Return (x, y) of the center of cell containing provided text 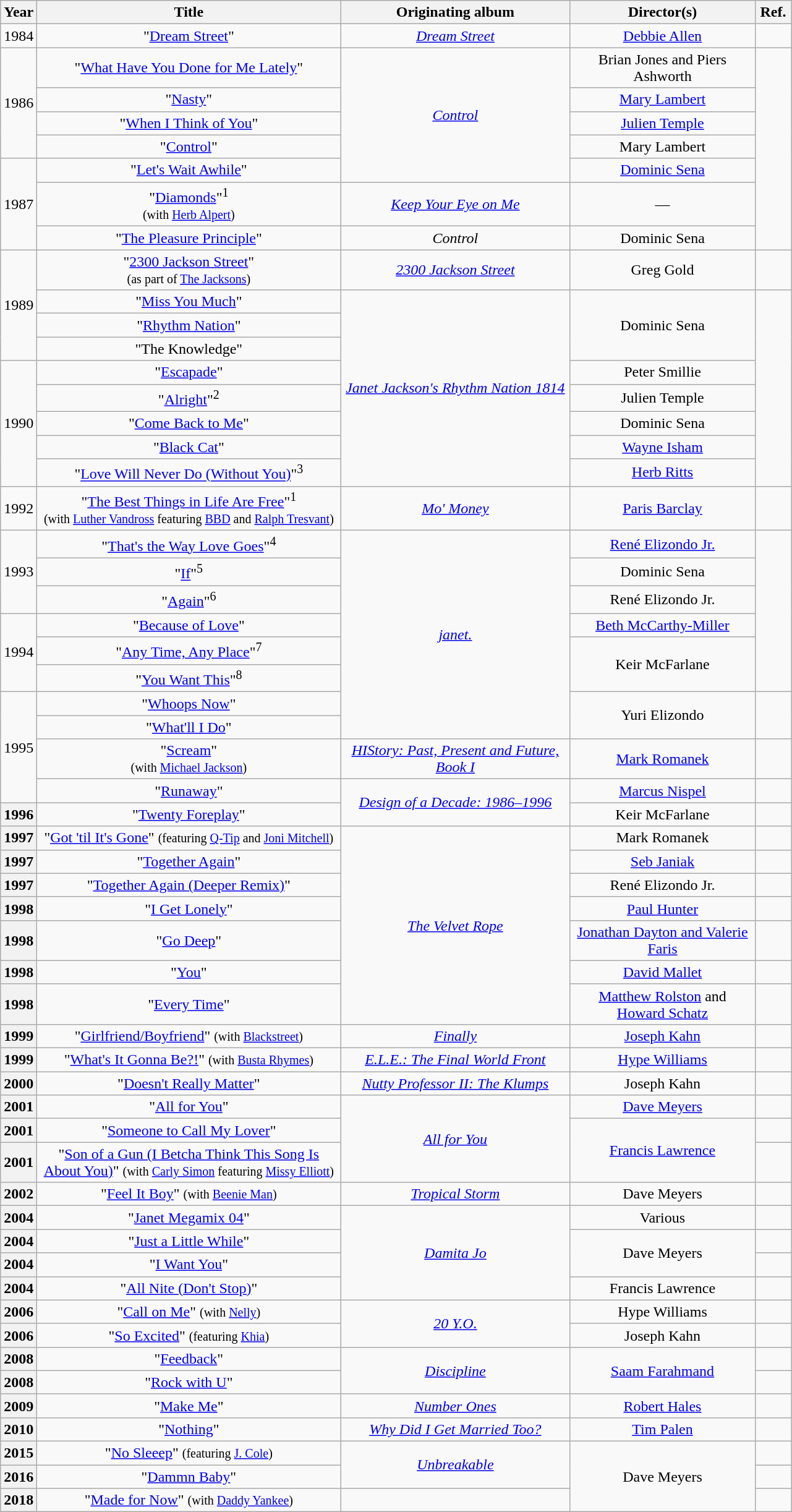
"Again"6 (189, 600)
"Rock with U" (189, 1382)
E.L.E.: The Final World Front (455, 1060)
Tim Palen (663, 1429)
"2300 Jackson Street" (as part of The Jacksons) (189, 270)
1996 (19, 814)
Paris Barclay (663, 508)
1987 (19, 204)
"Dammn Baby" (189, 1477)
"When I Think of You" (189, 123)
"Son of a Gun (I Betcha Think This Song Is About You)" (with Carly Simon featuring Missy Elliott) (189, 1163)
"Feedback" (189, 1359)
"That's the Way Love Goes"4 (189, 544)
"Together Again" (189, 861)
2000 (19, 1083)
Various (663, 1218)
David Mallet (663, 972)
"So Excited" (featuring Khia) (189, 1335)
Design of a Decade: 1986–1996 (455, 803)
1989 (19, 305)
"Come Back to Me" (189, 424)
"I Get Lonely" (189, 908)
"Black Cat" (189, 447)
2015 (19, 1453)
Director(s) (663, 12)
Finally (455, 1036)
Greg Gold (663, 270)
Dream Street (455, 36)
"What Have You Done for Me Lately" (189, 68)
The Velvet Rope (455, 925)
Title (189, 12)
"Every Time" (189, 1004)
2300 Jackson Street (455, 270)
Robert Hales (663, 1406)
Brian Jones and Piers Ashworth (663, 68)
Unbreakable (455, 1465)
"Janet Megamix 04" (189, 1218)
"Love Will Never Do (Without You)"3 (189, 472)
Herb Ritts (663, 472)
Beth McCarthy-Miller (663, 625)
Tropical Storm (455, 1194)
2010 (19, 1429)
Mo' Money (455, 508)
Number Ones (455, 1406)
"If"5 (189, 571)
"Doesn't Really Matter" (189, 1083)
"Make Me" (189, 1406)
"Someone to Call My Lover" (189, 1130)
Ref. (773, 12)
"Got 'til It's Gone" (featuring Q-Tip and Joni Mitchell) (189, 838)
"Let's Wait Awhile" (189, 170)
Year (19, 12)
"No Sleeep" (featuring J. Cole) (189, 1453)
"Runaway" (189, 791)
— (663, 204)
"You Want This"8 (189, 678)
"The Knowledge" (189, 349)
Paul Hunter (663, 908)
"Rhythm Nation" (189, 325)
Discipline (455, 1370)
1993 (19, 572)
Yuri Elizondo (663, 715)
1992 (19, 508)
2009 (19, 1406)
HIStory: Past, Present and Future, Book I (455, 759)
1995 (19, 747)
2018 (19, 1500)
Janet Jackson's Rhythm Nation 1814 (455, 388)
"Scream" (with Michael Jackson) (189, 759)
All for You (455, 1139)
Keep Your Eye on Me (455, 204)
"What's It Gonna Be?!" (with Busta Rhymes) (189, 1060)
Nutty Professor II: The Klumps (455, 1083)
1984 (19, 36)
"Control" (189, 147)
"Escapade" (189, 372)
"Go Deep" (189, 940)
"The Pleasure Principle" (189, 238)
"Miss You Much" (189, 302)
"Feel It Boy" (with Beenie Man) (189, 1194)
"Dream Street" (189, 36)
janet. (455, 634)
"Girlfriend/Boyfriend" (with Blackstreet) (189, 1036)
2002 (19, 1194)
"Together Again (Deeper Remix)" (189, 885)
Debbie Allen (663, 36)
Jonathan Dayton and Valerie Faris (663, 940)
"Diamonds"1 (with Herb Alpert) (189, 204)
"You" (189, 972)
"Just a Little While" (189, 1241)
"Any Time, Any Place"7 (189, 651)
1994 (19, 653)
2016 (19, 1477)
Damita Jo (455, 1253)
"Nothing" (189, 1429)
Matthew Rolston and Howard Schatz (663, 1004)
"Alright"2 (189, 398)
"Twenty Foreplay" (189, 814)
"Made for Now" (with Daddy Yankee) (189, 1500)
1990 (19, 423)
Peter Smillie (663, 372)
Saam Farahmand (663, 1370)
Why Did I Get Married Too? (455, 1429)
"Call on Me" (with Nelly) (189, 1312)
Marcus Nispel (663, 791)
"I Want You" (189, 1265)
"Nasty" (189, 100)
"The Best Things in Life Are Free"1 (with Luther Vandross featuring BBD and Ralph Tresvant) (189, 508)
Wayne Isham (663, 447)
"Because of Love" (189, 625)
Seb Janiak (663, 861)
Originating album (455, 12)
20 Y.O. (455, 1323)
"All for You" (189, 1107)
1986 (19, 103)
"All Nite (Don't Stop)" (189, 1288)
"Whoops Now" (189, 704)
"What'll I Do" (189, 727)
